Search for the cell housing the specified text and yield its [x, y] center coordinate. 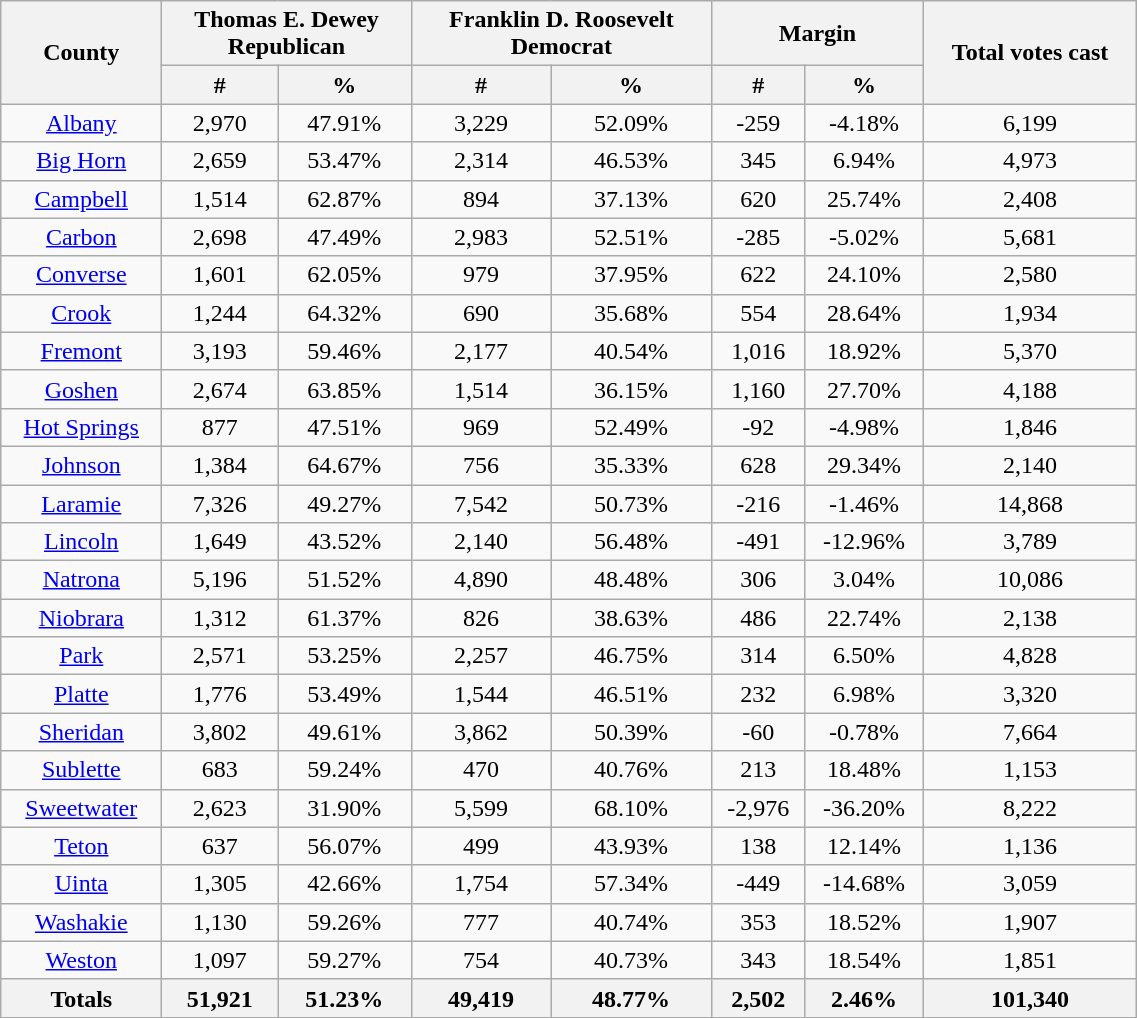
213 [758, 770]
48.48% [632, 580]
3,320 [1030, 694]
43.52% [345, 542]
53.47% [345, 161]
49.27% [345, 503]
28.64% [864, 313]
3,862 [480, 732]
56.48% [632, 542]
353 [758, 922]
Goshen [82, 389]
1,846 [1030, 427]
Thomas E. DeweyRepublican [286, 34]
25.74% [864, 199]
6.98% [864, 694]
-1.46% [864, 503]
56.07% [345, 846]
10,086 [1030, 580]
35.68% [632, 313]
-449 [758, 884]
47.49% [345, 237]
2,698 [220, 237]
2,659 [220, 161]
2,571 [220, 656]
48.77% [632, 998]
2,983 [480, 237]
Weston [82, 960]
754 [480, 960]
5,196 [220, 580]
Teton [82, 846]
486 [758, 618]
7,664 [1030, 732]
2,502 [758, 998]
2,970 [220, 123]
637 [220, 846]
2,408 [1030, 199]
Sublette [82, 770]
683 [220, 770]
Albany [82, 123]
-36.20% [864, 808]
29.34% [864, 465]
756 [480, 465]
50.39% [632, 732]
979 [480, 275]
46.53% [632, 161]
3,789 [1030, 542]
36.15% [632, 389]
46.51% [632, 694]
-216 [758, 503]
622 [758, 275]
51,921 [220, 998]
5,599 [480, 808]
826 [480, 618]
-60 [758, 732]
Niobrara [82, 618]
Big Horn [82, 161]
Carbon [82, 237]
620 [758, 199]
777 [480, 922]
52.51% [632, 237]
3,193 [220, 351]
Totals [82, 998]
62.05% [345, 275]
1,130 [220, 922]
35.33% [632, 465]
-5.02% [864, 237]
1,934 [1030, 313]
1,754 [480, 884]
345 [758, 161]
40.74% [632, 922]
1,601 [220, 275]
40.73% [632, 960]
2,257 [480, 656]
18.92% [864, 351]
2,623 [220, 808]
52.09% [632, 123]
3,059 [1030, 884]
5,681 [1030, 237]
62.87% [345, 199]
877 [220, 427]
49,419 [480, 998]
57.34% [632, 884]
43.93% [632, 846]
628 [758, 465]
County [82, 52]
343 [758, 960]
232 [758, 694]
63.85% [345, 389]
1,312 [220, 618]
8,222 [1030, 808]
1,097 [220, 960]
51.23% [345, 998]
554 [758, 313]
Franklin D. RooseveltDemocrat [561, 34]
18.48% [864, 770]
1,544 [480, 694]
4,890 [480, 580]
138 [758, 846]
1,016 [758, 351]
-491 [758, 542]
6.50% [864, 656]
3,802 [220, 732]
Park [82, 656]
47.51% [345, 427]
4,828 [1030, 656]
Platte [82, 694]
1,384 [220, 465]
64.32% [345, 313]
690 [480, 313]
52.49% [632, 427]
59.27% [345, 960]
306 [758, 580]
47.91% [345, 123]
24.10% [864, 275]
68.10% [632, 808]
-0.78% [864, 732]
Natrona [82, 580]
2,138 [1030, 618]
37.13% [632, 199]
3.04% [864, 580]
Margin [818, 34]
Sheridan [82, 732]
6,199 [1030, 123]
Johnson [82, 465]
64.67% [345, 465]
53.49% [345, 694]
Hot Springs [82, 427]
2,177 [480, 351]
1,851 [1030, 960]
1,776 [220, 694]
Sweetwater [82, 808]
22.74% [864, 618]
-4.98% [864, 427]
59.24% [345, 770]
5,370 [1030, 351]
969 [480, 427]
-14.68% [864, 884]
470 [480, 770]
14,868 [1030, 503]
53.25% [345, 656]
37.95% [632, 275]
1,907 [1030, 922]
-92 [758, 427]
1,305 [220, 884]
61.37% [345, 618]
Converse [82, 275]
12.14% [864, 846]
46.75% [632, 656]
50.73% [632, 503]
18.54% [864, 960]
Total votes cast [1030, 52]
Uinta [82, 884]
894 [480, 199]
-4.18% [864, 123]
Washakie [82, 922]
3,229 [480, 123]
40.54% [632, 351]
1,153 [1030, 770]
18.52% [864, 922]
2.46% [864, 998]
4,188 [1030, 389]
51.52% [345, 580]
4,973 [1030, 161]
2,314 [480, 161]
499 [480, 846]
101,340 [1030, 998]
59.26% [345, 922]
40.76% [632, 770]
314 [758, 656]
27.70% [864, 389]
59.46% [345, 351]
Lincoln [82, 542]
Campbell [82, 199]
1,244 [220, 313]
38.63% [632, 618]
-259 [758, 123]
-285 [758, 237]
31.90% [345, 808]
-2,976 [758, 808]
42.66% [345, 884]
Crook [82, 313]
1,136 [1030, 846]
7,326 [220, 503]
6.94% [864, 161]
2,580 [1030, 275]
1,649 [220, 542]
Laramie [82, 503]
7,542 [480, 503]
-12.96% [864, 542]
1,160 [758, 389]
Fremont [82, 351]
2,674 [220, 389]
49.61% [345, 732]
